Determine the [x, y] coordinate at the center of the cell enclosing the given text.  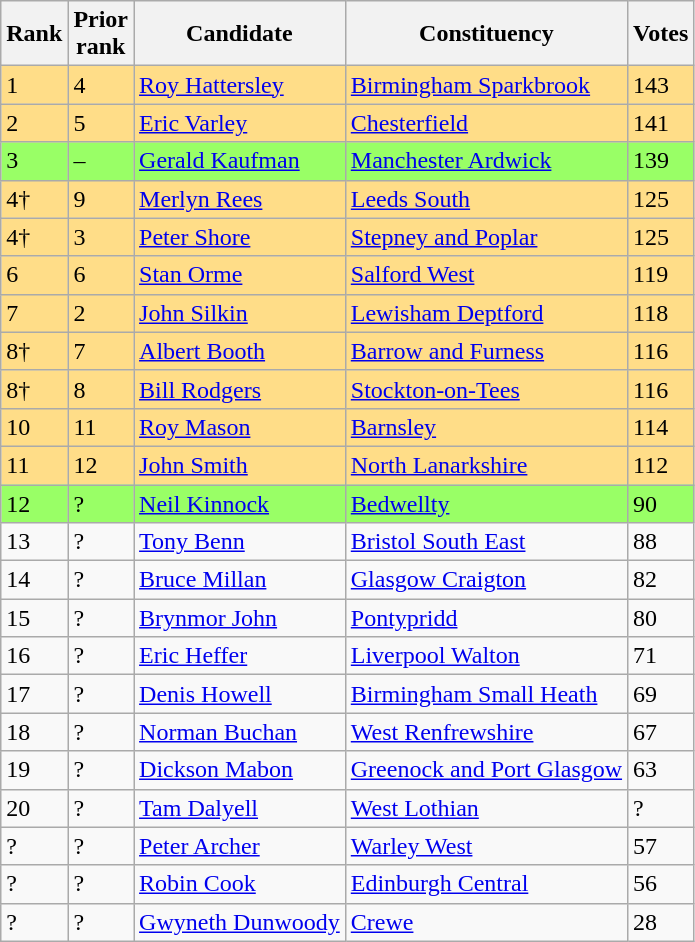
Peter Shore [240, 237]
West Lothian [486, 808]
Bedwellty [486, 503]
Constituency [486, 34]
63 [661, 770]
Peter Archer [240, 846]
Roy Mason [240, 427]
Barrow and Furness [486, 351]
Priorrank [101, 34]
15 [34, 618]
Tam Dalyell [240, 808]
Neil Kinnock [240, 503]
114 [661, 427]
Stockton-on-Tees [486, 389]
Candidate [240, 34]
141 [661, 123]
Votes [661, 34]
Norman Buchan [240, 732]
82 [661, 580]
8 [101, 389]
Glasgow Craigton [486, 580]
Rank [34, 34]
Gwyneth Dunwoody [240, 922]
14 [34, 580]
Brynmor John [240, 618]
1 [34, 85]
Greenock and Port Glasgow [486, 770]
Albert Booth [240, 351]
Barnsley [486, 427]
Birmingham Small Heath [486, 694]
88 [661, 542]
80 [661, 618]
57 [661, 846]
Stepney and Poplar [486, 237]
17 [34, 694]
10 [34, 427]
69 [661, 694]
Denis Howell [240, 694]
18 [34, 732]
16 [34, 656]
Lewisham Deptford [486, 313]
Roy Hattersley [240, 85]
Liverpool Walton [486, 656]
118 [661, 313]
Manchester Ardwick [486, 161]
19 [34, 770]
Robin Cook [240, 884]
Chesterfield [486, 123]
112 [661, 465]
North Lanarkshire [486, 465]
Gerald Kaufman [240, 161]
Bruce Millan [240, 580]
Tony Benn [240, 542]
Merlyn Rees [240, 199]
Eric Varley [240, 123]
139 [661, 161]
119 [661, 275]
56 [661, 884]
Leeds South [486, 199]
West Renfrewshire [486, 732]
67 [661, 732]
John Silkin [240, 313]
13 [34, 542]
4 [101, 85]
5 [101, 123]
71 [661, 656]
90 [661, 503]
143 [661, 85]
9 [101, 199]
Edinburgh Central [486, 884]
Bill Rodgers [240, 389]
Bristol South East [486, 542]
John Smith [240, 465]
20 [34, 808]
Pontypridd [486, 618]
Warley West [486, 846]
Salford West [486, 275]
Eric Heffer [240, 656]
Crewe [486, 922]
Birmingham Sparkbrook [486, 85]
28 [661, 922]
Dickson Mabon [240, 770]
– [101, 161]
Stan Orme [240, 275]
